Extract the [x, y] coordinate from the center of the cell holding the provided text.  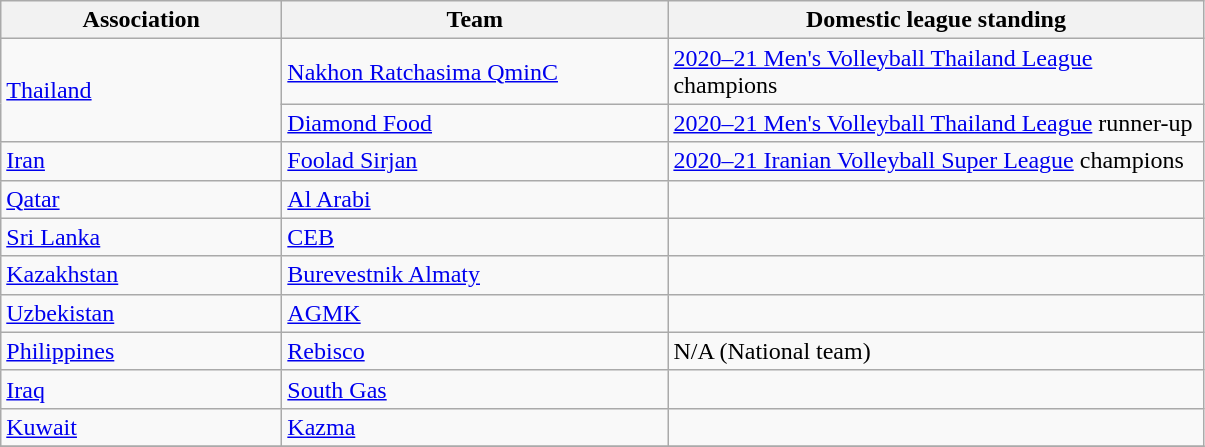
Thailand [142, 90]
Domestic league standing [936, 20]
Team [475, 20]
Kuwait [142, 427]
Kazakhstan [142, 275]
Iran [142, 161]
Burevestnik Almaty [475, 275]
Qatar [142, 199]
2020–21 Iranian Volleyball Super League champions [936, 161]
AGMK [475, 313]
Sri Lanka [142, 237]
Al Arabi [475, 199]
CEB [475, 237]
Kazma [475, 427]
Association [142, 20]
Philippines [142, 351]
N/A (National team) [936, 351]
Nakhon Ratchasima QminC [475, 72]
2020–21 Men's Volleyball Thailand League runner-up [936, 123]
2020–21 Men's Volleyball Thailand League champions [936, 72]
Iraq [142, 389]
Foolad Sirjan [475, 161]
South Gas [475, 389]
Rebisco [475, 351]
Diamond Food [475, 123]
Uzbekistan [142, 313]
